For the text-containing cell, return its midpoint in [X, Y] coordinate format. 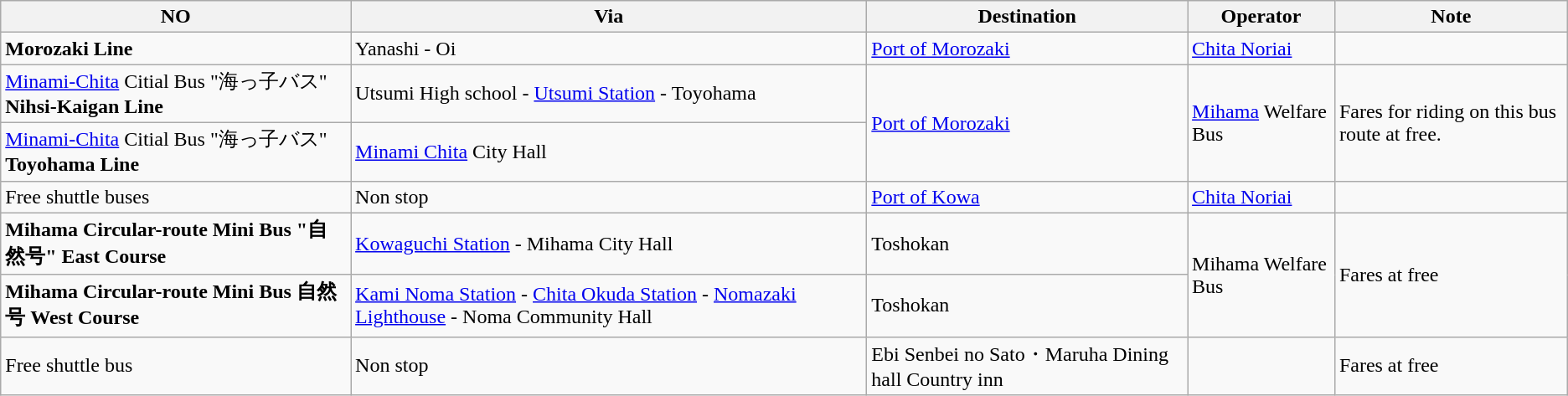
Mihama Circular-route Mini Bus "自然号" East Course [176, 244]
Utsumi High school - Utsumi Station - Toyohama [609, 94]
Fares for riding on this bus route at free. [1451, 122]
Destination [1027, 17]
Minami Chita City Hall [609, 152]
Ebi Senbei no Sato・Maruha Dining hall Country inn [1027, 366]
Free shuttle buses [176, 197]
Kami Noma Station - Chita Okuda Station - Nomazaki Lighthouse - Noma Community Hall [609, 306]
Free shuttle bus [176, 366]
NO [176, 17]
Yanashi - Oi [609, 49]
Operator [1261, 17]
Mihama Circular-route Mini Bus 自然号 West Course [176, 306]
Via [609, 17]
Note [1451, 17]
Port of Kowa [1027, 197]
Minami-Chita Citial Bus "海っ子バス" Nihsi-Kaigan Line [176, 94]
Kowaguchi Station - Mihama City Hall [609, 244]
Minami-Chita Citial Bus "海っ子バス" Toyohama Line [176, 152]
Morozaki Line [176, 49]
